Extract the (X, Y) coordinate from the center of the cell holding the provided text.  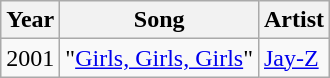
Song (160, 20)
Year (30, 20)
Artist (294, 20)
Jay-Z (294, 58)
2001 (30, 58)
"Girls, Girls, Girls" (160, 58)
